Determine the (x, y) coordinate at the center of the cell enclosing the given text.  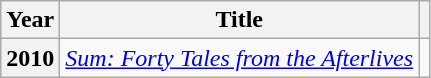
2010 (30, 58)
Title (240, 20)
Year (30, 20)
Sum: Forty Tales from the Afterlives (240, 58)
